Return (x, y) of the center of cell containing provided text 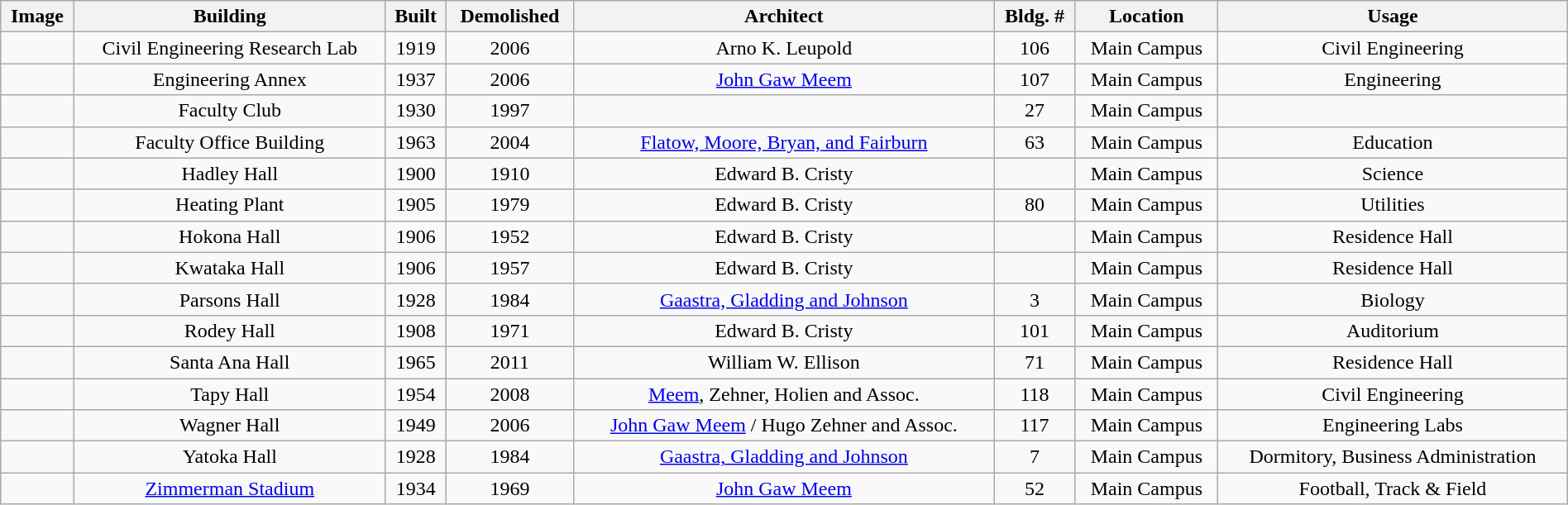
Engineering Labs (1393, 426)
3 (1035, 299)
Civil Engineering Research Lab (230, 48)
106 (1035, 48)
1910 (509, 174)
2011 (509, 362)
Zimmerman Stadium (230, 488)
Meem, Zehner, Holien and Assoc. (784, 394)
63 (1035, 142)
Auditorium (1393, 331)
Kwataka Hall (230, 268)
Utilities (1393, 205)
117 (1035, 426)
52 (1035, 488)
1937 (415, 79)
1971 (509, 331)
William W. Ellison (784, 362)
1905 (415, 205)
101 (1035, 331)
Location (1146, 17)
Arno K. Leupold (784, 48)
Hokona Hall (230, 236)
1954 (415, 394)
7 (1035, 457)
1957 (509, 268)
Wagner Hall (230, 426)
Faculty Office Building (230, 142)
Science (1393, 174)
Engineering (1393, 79)
Rodey Hall (230, 331)
Usage (1393, 17)
Football, Track & Field (1393, 488)
80 (1035, 205)
1930 (415, 111)
118 (1035, 394)
Image (37, 17)
Demolished (509, 17)
Built (415, 17)
Education (1393, 142)
1965 (415, 362)
Parsons Hall (230, 299)
Yatoka Hall (230, 457)
1949 (415, 426)
1900 (415, 174)
Hadley Hall (230, 174)
Flatow, Moore, Bryan, and Fairburn (784, 142)
107 (1035, 79)
1934 (415, 488)
1997 (509, 111)
1969 (509, 488)
Santa Ana Hall (230, 362)
71 (1035, 362)
1963 (415, 142)
Biology (1393, 299)
Building (230, 17)
1952 (509, 236)
Architect (784, 17)
Heating Plant (230, 205)
John Gaw Meem / Hugo Zehner and Assoc. (784, 426)
27 (1035, 111)
2008 (509, 394)
1979 (509, 205)
2004 (509, 142)
Bldg. # (1035, 17)
Tapy Hall (230, 394)
Faculty Club (230, 111)
Engineering Annex (230, 79)
1919 (415, 48)
Dormitory, Business Administration (1393, 457)
1908 (415, 331)
